Pinpoint the cell where the given text exists, returning its [X, Y] midpoint coordinate. 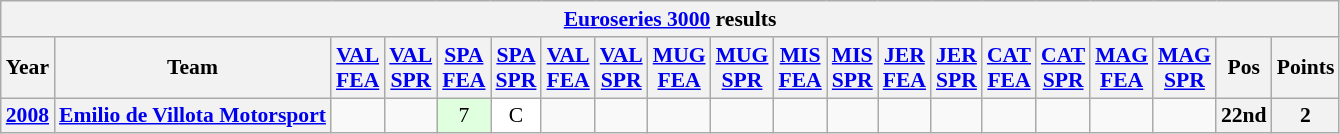
SPASPR [516, 68]
MISSPR [852, 68]
Year [28, 68]
MUGSPR [742, 68]
CATSPR [1063, 68]
CATFEA [1009, 68]
2008 [28, 116]
Team [192, 68]
2 [1306, 116]
7 [464, 116]
22nd [1244, 116]
JERFEA [904, 68]
MAGFEA [1122, 68]
Pos [1244, 68]
Emilio de Villota Motorsport [192, 116]
SPAFEA [464, 68]
JERSPR [956, 68]
MAGSPR [1184, 68]
Points [1306, 68]
MUGFEA [680, 68]
Euroseries 3000 results [670, 19]
C [516, 116]
MISFEA [800, 68]
